From the cell containing the given text, extract its center point as (x, y) coordinate. 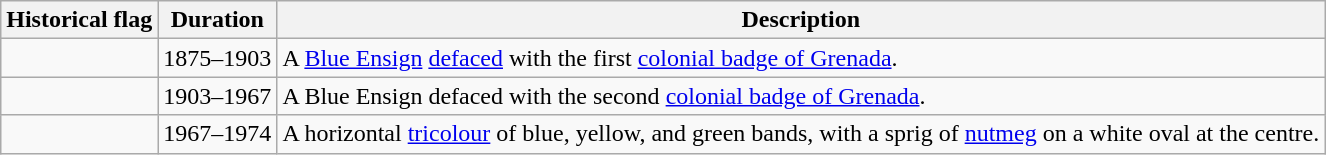
1967–1974 (218, 134)
1903–1967 (218, 96)
A Blue Ensign defaced with the first colonial badge of Grenada. (801, 58)
Description (801, 20)
Historical flag (80, 20)
A Blue Ensign defaced with the second colonial badge of Grenada. (801, 96)
Duration (218, 20)
A horizontal tricolour of blue, yellow, and green bands, with a sprig of nutmeg on a white oval at the centre. (801, 134)
1875–1903 (218, 58)
